Return [X, Y] of the center of cell containing provided text 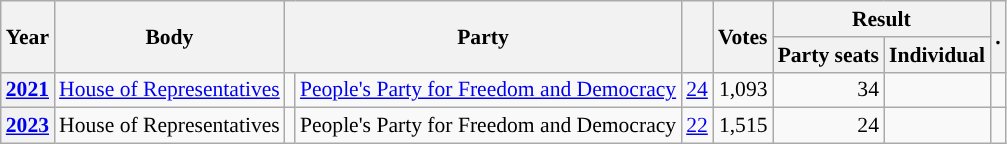
Result [882, 19]
1,515 [743, 126]
34 [828, 90]
Party seats [828, 55]
Individual [937, 55]
Year [28, 36]
Party [483, 36]
2021 [28, 90]
. [998, 36]
Body [170, 36]
1,093 [743, 90]
2023 [28, 126]
Votes [743, 36]
22 [697, 126]
